Extract the [x, y] coordinate from the center of the cell holding the provided text.  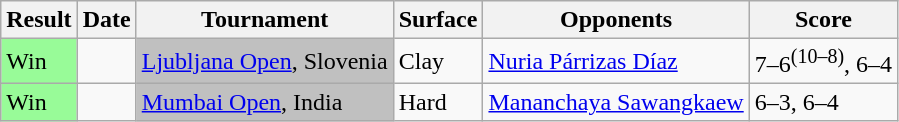
Surface [438, 20]
Opponents [616, 20]
Nuria Párrizas Díaz [616, 62]
7–6(10–8), 6–4 [823, 62]
Date [106, 20]
Mumbai Open, India [264, 102]
Tournament [264, 20]
Clay [438, 62]
Hard [438, 102]
6–3, 6–4 [823, 102]
Mananchaya Sawangkaew [616, 102]
Score [823, 20]
Result [39, 20]
Ljubljana Open, Slovenia [264, 62]
